Return the [X, Y] coordinate for the center point of the cell that contains the specified text.  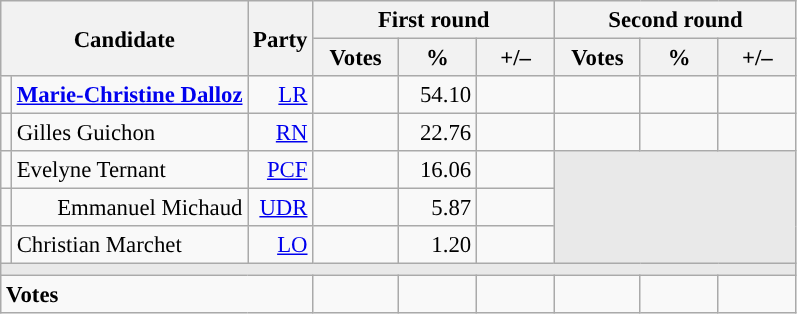
Candidate [124, 38]
1.20 [437, 245]
Emmanuel Michaud [129, 208]
Christian Marchet [129, 245]
Second round [676, 20]
PCF [280, 170]
Evelyne Ternant [129, 170]
LR [280, 95]
UDR [280, 208]
Marie-Christine Dalloz [129, 95]
First round [434, 20]
16.06 [437, 170]
LO [280, 245]
RN [280, 133]
22.76 [437, 133]
5.87 [437, 208]
54.10 [437, 95]
Gilles Guichon [129, 133]
Party [280, 38]
